Output the (X, Y) coordinate of the center of the cell containing the given text.  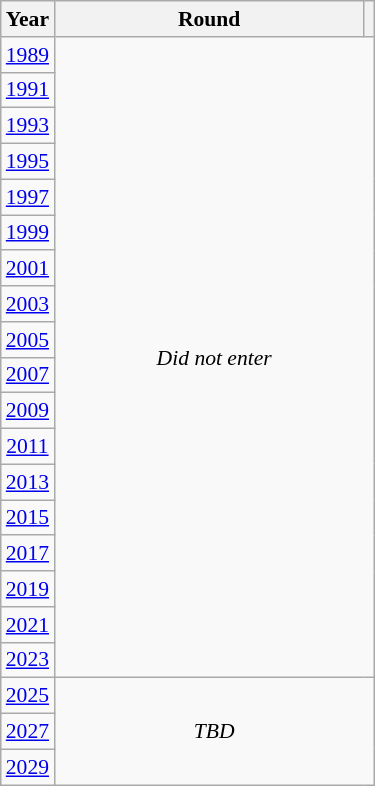
Year (28, 19)
2021 (28, 625)
2023 (28, 660)
TBD (214, 732)
1997 (28, 197)
1995 (28, 162)
2003 (28, 304)
Did not enter (214, 358)
1999 (28, 233)
2019 (28, 589)
2017 (28, 554)
2005 (28, 340)
2015 (28, 518)
2009 (28, 411)
2029 (28, 767)
1993 (28, 126)
2025 (28, 696)
1991 (28, 90)
2013 (28, 482)
2011 (28, 447)
1989 (28, 55)
2007 (28, 375)
2001 (28, 269)
2027 (28, 732)
Round (209, 19)
